Identify which cell holds the provided text, then report its (x, y) central coordinate. 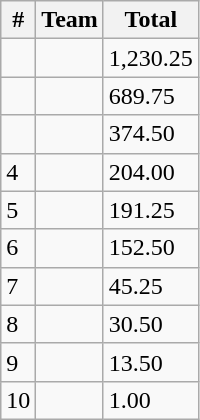
30.50 (150, 324)
4 (18, 172)
7 (18, 286)
1.00 (150, 400)
5 (18, 210)
9 (18, 362)
1,230.25 (150, 58)
689.75 (150, 96)
45.25 (150, 286)
8 (18, 324)
374.50 (150, 134)
Total (150, 20)
# (18, 20)
204.00 (150, 172)
152.50 (150, 248)
191.25 (150, 210)
6 (18, 248)
10 (18, 400)
Team (70, 20)
13.50 (150, 362)
